Capture the cell that displays the provided text and extract its [X, Y] central coordinate. 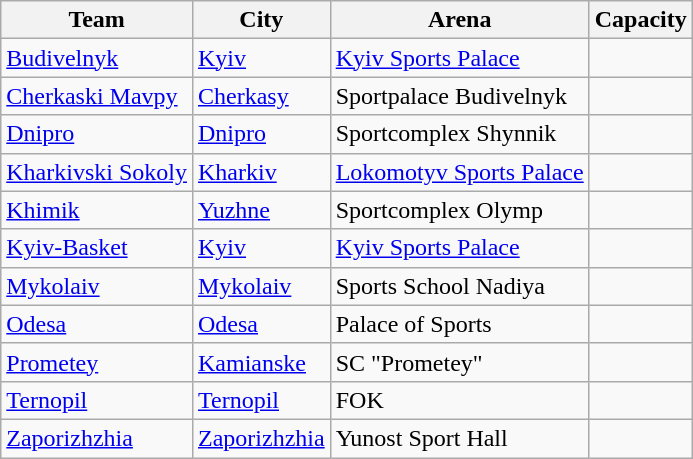
Khimik [97, 210]
Yuzhne [261, 210]
Sportcomplex Olymp [460, 210]
Kamianske [261, 362]
City [261, 20]
FOK [460, 400]
SC "Prometey" [460, 362]
Kyiv-Basket [97, 248]
Capacity [640, 20]
Cherkaski Mavpy [97, 96]
Team [97, 20]
Yunost Sport Hall [460, 438]
Sportpalace Budivelnyk [460, 96]
Sports School Nadiya [460, 286]
Kharkivski Sokoly [97, 172]
Prometey [97, 362]
Palace of Sports [460, 324]
Cherkasy [261, 96]
Sportcomplex Shynnik [460, 134]
Budivelnyk [97, 58]
Lokomotyv Sports Palace [460, 172]
Arena [460, 20]
Kharkiv [261, 172]
